Detect which cell encompasses the target text, then output its [X, Y] center coordinate. 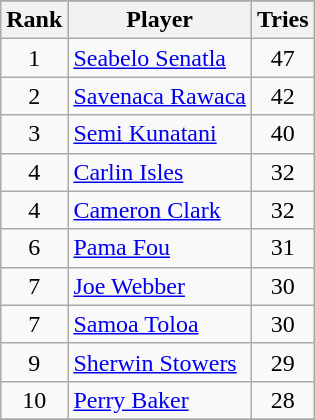
28 [282, 400]
Joe Webber [160, 286]
Savenaca Rawaca [160, 96]
Semi Kunatani [160, 134]
40 [282, 134]
Sherwin Stowers [160, 362]
10 [34, 400]
Pama Fou [160, 248]
29 [282, 362]
9 [34, 362]
2 [34, 96]
47 [282, 58]
Rank [34, 20]
Samoa Toloa [160, 324]
31 [282, 248]
Carlin Isles [160, 172]
3 [34, 134]
Perry Baker [160, 400]
Seabelo Senatla [160, 58]
Cameron Clark [160, 210]
1 [34, 58]
Tries [282, 20]
Player [160, 20]
6 [34, 248]
42 [282, 96]
